Find where the given text appears and provide that cell's center as (x, y) coordinate. 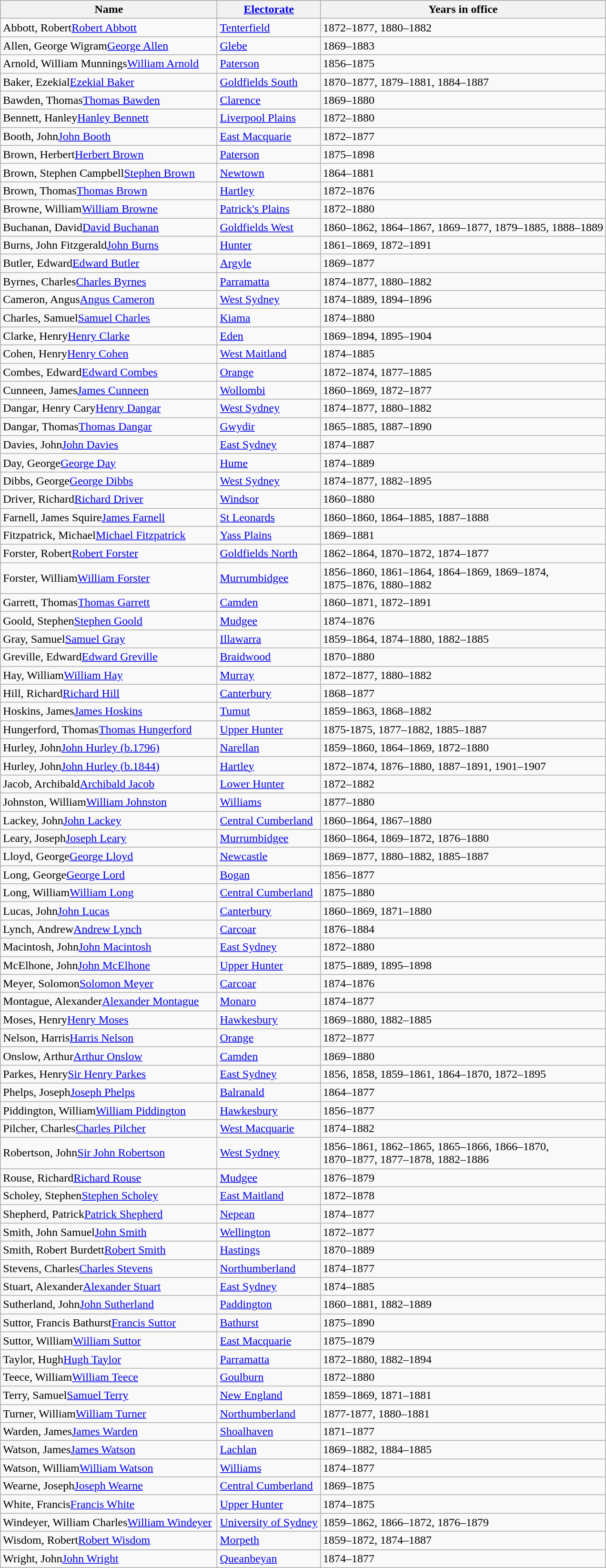
1868–1877 (463, 693)
Long, WilliamWilliam Long (109, 893)
Murray (269, 675)
Leary, JosephJoseph Leary (109, 839)
Phelps, JosephJoseph Phelps (109, 1092)
Garrett, ThomasThomas Garrett (109, 603)
Scholey, StephenStephen Scholey (109, 1196)
1860–1864, 1869–1872, 1876–1880 (463, 839)
Clarke, HenryHenry Clarke (109, 336)
Combes, EdwardEdward Combes (109, 372)
Patrick's Plains (269, 209)
1861–1869, 1872–1891 (463, 245)
Queanbeyan (269, 1558)
Bathurst (269, 1323)
1874–1882 (463, 1129)
Onslow, ArthurArthur Onslow (109, 1056)
Morpeth (269, 1540)
Gray, SamuelSamuel Gray (109, 639)
Balranald (269, 1092)
1859–1869, 1871–1881 (463, 1395)
Hurley, JohnJohn Hurley (b.1844) (109, 766)
1859–1860, 1864–1869, 1872–1880 (463, 748)
Lloyd, GeorgeGeorge Lloyd (109, 857)
1875–1880 (463, 893)
Clarence (269, 100)
Nepean (269, 1214)
1862–1864, 1870–1872, 1874–1877 (463, 554)
1877-1877, 1880–1881 (463, 1414)
Brown, Stephen CampbellStephen Brown (109, 172)
Braidwood (269, 657)
1871–1877 (463, 1432)
1869–1877 (463, 263)
Cameron, AngusAngus Cameron (109, 300)
Abbott, RobertRobert Abbott (109, 28)
Lower Hunter (269, 784)
Byrnes, CharlesCharles Byrnes (109, 282)
Paddington (269, 1305)
1874–1880 (463, 318)
Suttor, Francis BathurstFrancis Suttor (109, 1323)
East Maitland (269, 1196)
Meyer, SolomonSolomon Meyer (109, 983)
Bogan (269, 875)
Long, GeorgeGeorge Lord (109, 875)
1876–1884 (463, 929)
Stevens, CharlesCharles Stevens (109, 1268)
1869–1883 (463, 46)
Shoalhaven (269, 1432)
1875–1898 (463, 154)
Narellan (269, 748)
Hume (269, 463)
Driver, RichardRichard Driver (109, 499)
Bennett, HanleyHanley Bennett (109, 118)
Wellington (269, 1232)
Baker, EzekialEzekial Baker (109, 82)
Windeyer, William CharlesWilliam Windeyer (109, 1522)
1859–1872, 1874–1887 (463, 1540)
1869–1894, 1895–1904 (463, 336)
Warden, JamesJames Warden (109, 1432)
Teece, WilliamWilliam Teece (109, 1377)
Lachlan (269, 1450)
1860–1871, 1872–1891 (463, 603)
West Macquarie (269, 1129)
New England (269, 1395)
Davies, JohnJohn Davies (109, 445)
1876–1879 (463, 1178)
1860–1862, 1864–1867, 1869–1877, 1879–1885, 1888–1889 (463, 227)
Robertson, JohnSir John Robertson (109, 1153)
Argyle (269, 263)
Parkes, HenrySir Henry Parkes (109, 1074)
1860–1860, 1864–1885, 1887–1888 (463, 517)
1872–1880, 1882–1894 (463, 1359)
Hoskins, JamesJames Hoskins (109, 711)
1860–1881, 1882–1889 (463, 1305)
Goldfields West (269, 227)
Sutherland, JohnJohn Sutherland (109, 1305)
Pilcher, CharlesCharles Pilcher (109, 1129)
Cunneen, JamesJames Cunneen (109, 390)
1877–1880 (463, 802)
Tenterfield (269, 28)
1874–1887 (463, 445)
1872–1882 (463, 784)
Johnston, WilliamWilliam Johnston (109, 802)
White, FrancisFrancis White (109, 1504)
1860–1869, 1872–1877 (463, 390)
1860–1869, 1871–1880 (463, 911)
Shepherd, PatrickPatrick Shepherd (109, 1214)
1864–1877 (463, 1092)
Wollombi (269, 390)
Gwydir (269, 426)
1874–1889 (463, 463)
Years in office (463, 10)
Turner, WilliamWilliam Turner (109, 1414)
Greville, EdwardEdward Greville (109, 657)
1875–1890 (463, 1323)
Electorate (269, 10)
Newtown (269, 172)
Newcastle (269, 857)
1872–1878 (463, 1196)
Rouse, RichardRichard Rouse (109, 1178)
1859–1863, 1868–1882 (463, 711)
Lynch, AndrewAndrew Lynch (109, 929)
Fitzpatrick, MichaelMichael Fitzpatrick (109, 536)
1870–1877, 1879–1881, 1884–1887 (463, 82)
1869–1877, 1880–1882, 1885–1887 (463, 857)
1864–1881 (463, 172)
Lackey, JohnJohn Lackey (109, 820)
Forster, RobertRobert Forster (109, 554)
1856–1861, 1862–1865, 1865–1866, 1866–1870,1870–1877, 1877–1878, 1882–1886 (463, 1153)
1875–1879 (463, 1341)
Forster, WilliamWilliam Forster (109, 578)
Watson, JamesJames Watson (109, 1450)
Terry, SamuelSamuel Terry (109, 1395)
1875-1875, 1877–1882, 1885–1887 (463, 729)
Booth, JohnJohn Booth (109, 136)
Brown, ThomasThomas Brown (109, 191)
Wisdom, RobertRobert Wisdom (109, 1540)
Dangar, ThomasThomas Dangar (109, 426)
1872–1874, 1876–1880, 1887–1891, 1901–1907 (463, 766)
Moses, HenryHenry Moses (109, 1020)
1872–1876 (463, 191)
University of Sydney (269, 1522)
Browne, WilliamWilliam Browne (109, 209)
Lucas, JohnJohn Lucas (109, 911)
Burns, John FitzgeraldJohn Burns (109, 245)
1856, 1858, 1859–1861, 1864–1870, 1872–1895 (463, 1074)
Smith, John SamuelJohn Smith (109, 1232)
1869–1875 (463, 1486)
1874–1877, 1882–1895 (463, 481)
McElhone, JohnJohn McElhone (109, 965)
Cohen, HenryHenry Cohen (109, 354)
1860–1880 (463, 499)
1870–1889 (463, 1250)
Glebe (269, 46)
Brown, HerbertHerbert Brown (109, 154)
1870–1880 (463, 657)
Monaro (269, 1001)
Wearne, JosephJoseph Wearne (109, 1486)
St Leonards (269, 517)
1874–1875 (463, 1504)
1856–1875 (463, 64)
Goulburn (269, 1377)
Goldfields North (269, 554)
Eden (269, 336)
1859–1862, 1866–1872, 1876–1879 (463, 1522)
1872–1874, 1877–1885 (463, 372)
West Maitland (269, 354)
1875–1889, 1895–1898 (463, 965)
Charles, SamuelSamuel Charles (109, 318)
Hurley, JohnJohn Hurley (b.1796) (109, 748)
Buchanan, DavidDavid Buchanan (109, 227)
Taylor, HughHugh Taylor (109, 1359)
Kiama (269, 318)
Stuart, AlexanderAlexander Stuart (109, 1286)
Watson, WilliamWilliam Watson (109, 1468)
Hunter (269, 245)
Jacob, ArchibaldArchibald Jacob (109, 784)
Dangar, Henry CaryHenry Dangar (109, 408)
Dibbs, GeorgeGeorge Dibbs (109, 481)
Name (109, 10)
Montague, AlexanderAlexander Montague (109, 1001)
Arnold, William MunningsWilliam Arnold (109, 64)
Nelson, HarrisHarris Nelson (109, 1038)
Macintosh, JohnJohn Macintosh (109, 947)
Goldfields South (269, 82)
1869–1881 (463, 536)
Smith, Robert BurdettRobert Smith (109, 1250)
Butler, EdwardEdward Butler (109, 263)
1869–1882, 1884–1885 (463, 1450)
1856–1860, 1861–1864, 1864–1869, 1869–1874,1875–1876, 1880–1882 (463, 578)
Illawarra (269, 639)
Tumut (269, 711)
Bawden, ThomasThomas Bawden (109, 100)
1874–1889, 1894–1896 (463, 300)
Liverpool Plains (269, 118)
Hungerford, ThomasThomas Hungerford (109, 729)
Goold, StephenStephen Goold (109, 621)
Suttor, WilliamWilliam Suttor (109, 1341)
1869–1880, 1882–1885 (463, 1020)
Hill, RichardRichard Hill (109, 693)
1859–1864, 1874–1880, 1882–1885 (463, 639)
Farnell, James SquireJames Farnell (109, 517)
Allen, George WigramGeorge Allen (109, 46)
Hastings (269, 1250)
Day, GeorgeGeorge Day (109, 463)
1865–1885, 1887–1890 (463, 426)
Windsor (269, 499)
Piddington, WilliamWilliam Piddington (109, 1111)
1860–1864, 1867–1880 (463, 820)
Wright, JohnJohn Wright (109, 1558)
Yass Plains (269, 536)
Hay, WilliamWilliam Hay (109, 675)
